Locate the cell with the specified text and output its [X, Y] center coordinate. 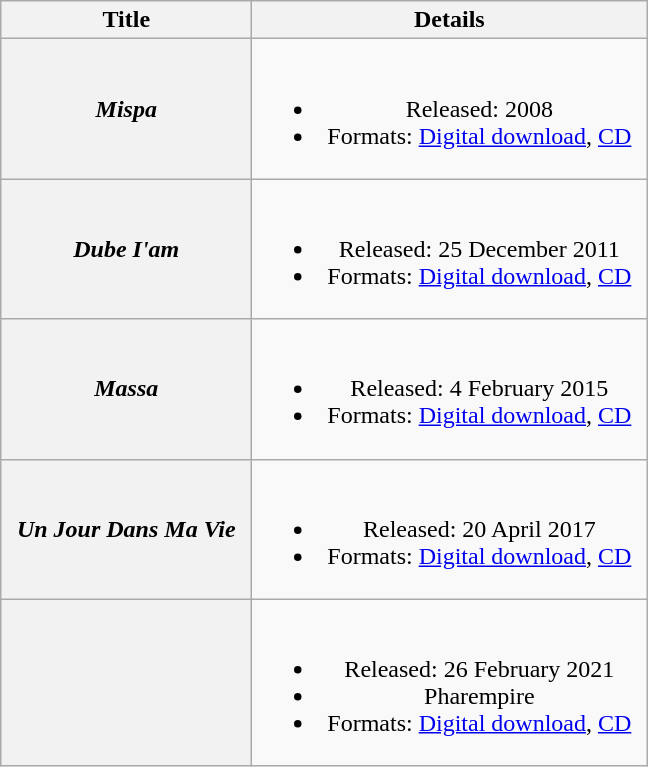
Released: 25 December 2011Formats: Digital download, CD [450, 249]
Title [126, 20]
Mispa [126, 109]
Massa [126, 389]
Un Jour Dans Ma Vie [126, 529]
Released: 4 February 2015Formats: Digital download, CD [450, 389]
Released: 20 April 2017Formats: Digital download, CD [450, 529]
Dube I'am [126, 249]
Released: 2008Formats: Digital download, CD [450, 109]
Released: 26 February 2021PharempireFormats: Digital download, CD [450, 682]
Details [450, 20]
